Output the [x, y] coordinate of the center of the cell containing the given text.  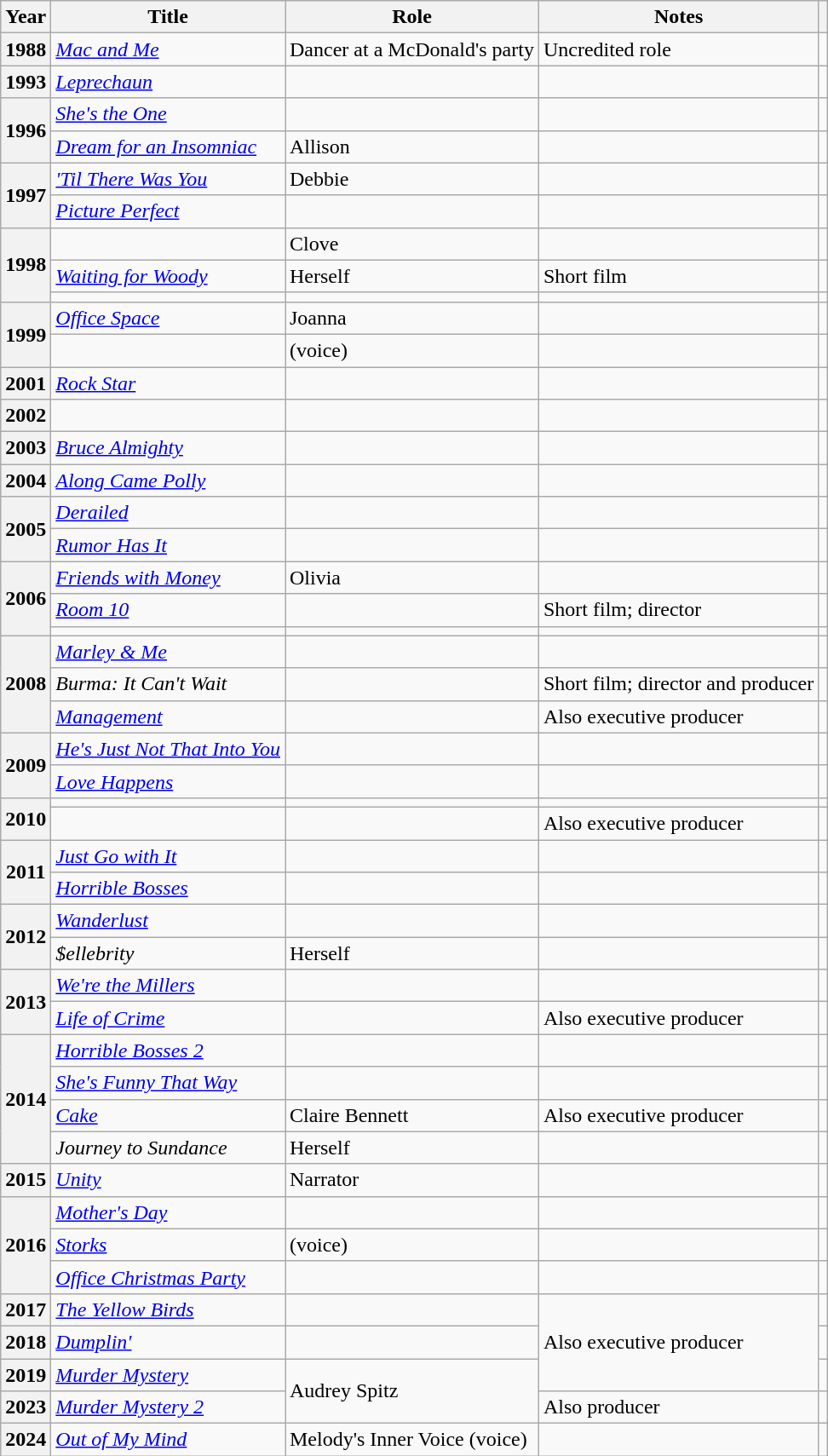
Derailed [169, 513]
Picture Perfect [169, 211]
Year [26, 17]
2017 [26, 1309]
Melody's Inner Voice (voice) [411, 1440]
2024 [26, 1440]
'Til There Was You [169, 179]
Rumor Has It [169, 545]
2011 [26, 872]
Unity [169, 1180]
Journey to Sundance [169, 1148]
Office Christmas Party [169, 1277]
The Yellow Birds [169, 1309]
Storks [169, 1245]
Mac and Me [169, 49]
Narrator [411, 1180]
Uncredited role [678, 49]
Short film [678, 276]
Office Space [169, 318]
We're the Millers [169, 986]
Joanna [411, 318]
Room 10 [169, 610]
2003 [26, 448]
Title [169, 17]
Horrible Bosses [169, 889]
2013 [26, 1002]
1998 [26, 264]
Also producer [678, 1407]
Friends with Money [169, 578]
Olivia [411, 578]
2018 [26, 1342]
2009 [26, 765]
Dumplin' [169, 1342]
Audrey Spitz [411, 1390]
Debbie [411, 179]
2016 [26, 1245]
Allison [411, 147]
Mother's Day [169, 1212]
2001 [26, 383]
Murder Mystery [169, 1374]
Murder Mystery 2 [169, 1407]
Role [411, 17]
She's Funny That Way [169, 1083]
Marley & Me [169, 652]
2014 [26, 1099]
Horrible Bosses 2 [169, 1050]
Along Came Polly [169, 481]
Short film; director [678, 610]
2002 [26, 416]
2006 [26, 598]
Just Go with It [169, 856]
Waiting for Woody [169, 276]
$ellebrity [169, 953]
Leprechaun [169, 82]
Dancer at a McDonald's party [411, 49]
1988 [26, 49]
Notes [678, 17]
2010 [26, 818]
2005 [26, 529]
1997 [26, 195]
Burma: It Can't Wait [169, 684]
2023 [26, 1407]
Claire Bennett [411, 1115]
2015 [26, 1180]
Bruce Almighty [169, 448]
Cake [169, 1115]
2004 [26, 481]
She's the One [169, 114]
1999 [26, 334]
Clove [411, 244]
Love Happens [169, 781]
1993 [26, 82]
Wanderlust [169, 921]
2008 [26, 684]
2019 [26, 1374]
Short film; director and producer [678, 684]
Rock Star [169, 383]
Life of Crime [169, 1018]
Dream for an Insomniac [169, 147]
Management [169, 716]
1996 [26, 130]
He's Just Not That Into You [169, 749]
Out of My Mind [169, 1440]
2012 [26, 937]
